Search for the cell housing the specified text and yield its [X, Y] center coordinate. 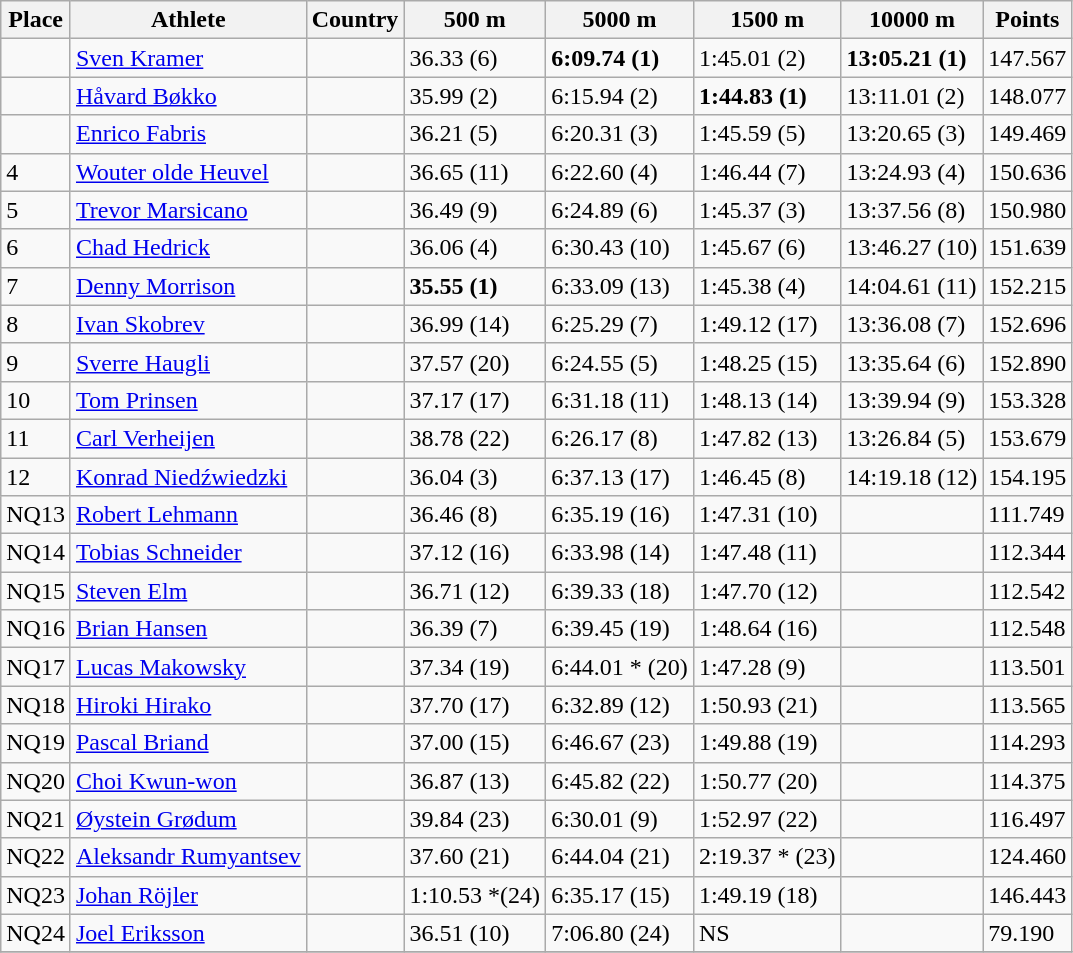
6:30.01 (9) [620, 819]
Chad Hedrick [188, 248]
1:50.93 (21) [767, 705]
8 [36, 324]
6:24.89 (6) [620, 210]
154.195 [1028, 477]
Tobias Schneider [188, 553]
Robert Lehmann [188, 515]
Country [355, 20]
37.60 (21) [475, 857]
NQ19 [36, 743]
148.077 [1028, 96]
13:36.08 (7) [912, 324]
36.04 (3) [475, 477]
1500 m [767, 20]
36.06 (4) [475, 248]
150.636 [1028, 172]
Carl Verheijen [188, 438]
1:47.82 (13) [767, 438]
36.33 (6) [475, 58]
1:47.48 (11) [767, 553]
NQ13 [36, 515]
116.497 [1028, 819]
2:19.37 * (23) [767, 857]
6:39.33 (18) [620, 591]
14:19.18 (12) [912, 477]
39.84 (23) [475, 819]
Steven Elm [188, 591]
6:33.98 (14) [620, 553]
Aleksandr Rumyantsev [188, 857]
Sven Kramer [188, 58]
7 [36, 286]
1:48.13 (14) [767, 400]
6:46.67 (23) [620, 743]
4 [36, 172]
36.99 (14) [475, 324]
Enrico Fabris [188, 134]
36.39 (7) [475, 629]
Denny Morrison [188, 286]
Johan Röjler [188, 895]
NQ23 [36, 895]
1:46.45 (8) [767, 477]
500 m [475, 20]
1:52.97 (22) [767, 819]
147.567 [1028, 58]
151.639 [1028, 248]
13:39.94 (9) [912, 400]
35.99 (2) [475, 96]
Ivan Skobrev [188, 324]
5000 m [620, 20]
36.65 (11) [475, 172]
11 [36, 438]
13:46.27 (10) [912, 248]
37.12 (16) [475, 553]
1:48.64 (16) [767, 629]
124.460 [1028, 857]
6:26.17 (8) [620, 438]
9 [36, 362]
Brian Hansen [188, 629]
6:15.94 (2) [620, 96]
13:35.64 (6) [912, 362]
6:44.01 * (20) [620, 667]
13:20.65 (3) [912, 134]
Joel Eriksson [188, 933]
Athlete [188, 20]
6:35.19 (16) [620, 515]
1:10.53 *(24) [475, 895]
Øystein Grødum [188, 819]
NQ16 [36, 629]
Hiroki Hirako [188, 705]
NQ20 [36, 781]
1:50.77 (20) [767, 781]
36.51 (10) [475, 933]
1:47.70 (12) [767, 591]
1:44.83 (1) [767, 96]
Trevor Marsicano [188, 210]
13:26.84 (5) [912, 438]
112.344 [1028, 553]
Points [1028, 20]
35.55 (1) [475, 286]
6:09.74 (1) [620, 58]
13:24.93 (4) [912, 172]
Choi Kwun-won [188, 781]
NQ18 [36, 705]
6:20.31 (3) [620, 134]
Lucas Makowsky [188, 667]
NS [767, 933]
13:11.01 (2) [912, 96]
6:30.43 (10) [620, 248]
36.46 (8) [475, 515]
Place [36, 20]
146.443 [1028, 895]
1:47.31 (10) [767, 515]
13:05.21 (1) [912, 58]
NQ22 [36, 857]
Konrad Niedźwiedzki [188, 477]
153.328 [1028, 400]
1:45.38 (4) [767, 286]
NQ14 [36, 553]
Håvard Bøkko [188, 96]
37.00 (15) [475, 743]
114.375 [1028, 781]
6:39.45 (19) [620, 629]
13:37.56 (8) [912, 210]
36.49 (9) [475, 210]
112.542 [1028, 591]
37.17 (17) [475, 400]
36.71 (12) [475, 591]
36.87 (13) [475, 781]
5 [36, 210]
111.749 [1028, 515]
79.190 [1028, 933]
Sverre Haugli [188, 362]
37.70 (17) [475, 705]
1:48.25 (15) [767, 362]
1:49.12 (17) [767, 324]
14:04.61 (11) [912, 286]
6:45.82 (22) [620, 781]
6:33.09 (13) [620, 286]
NQ21 [36, 819]
114.293 [1028, 743]
149.469 [1028, 134]
150.980 [1028, 210]
112.548 [1028, 629]
10000 m [912, 20]
10 [36, 400]
1:46.44 (7) [767, 172]
6:44.04 (21) [620, 857]
36.21 (5) [475, 134]
37.34 (19) [475, 667]
6:37.13 (17) [620, 477]
113.565 [1028, 705]
6:31.18 (11) [620, 400]
12 [36, 477]
6 [36, 248]
NQ17 [36, 667]
1:45.01 (2) [767, 58]
153.679 [1028, 438]
Wouter olde Heuvel [188, 172]
1:45.67 (6) [767, 248]
152.696 [1028, 324]
152.890 [1028, 362]
Tom Prinsen [188, 400]
1:47.28 (9) [767, 667]
1:49.88 (19) [767, 743]
6:24.55 (5) [620, 362]
152.215 [1028, 286]
NQ24 [36, 933]
Pascal Briand [188, 743]
1:49.19 (18) [767, 895]
6:22.60 (4) [620, 172]
37.57 (20) [475, 362]
1:45.59 (5) [767, 134]
38.78 (22) [475, 438]
7:06.80 (24) [620, 933]
113.501 [1028, 667]
6:35.17 (15) [620, 895]
NQ15 [36, 591]
6:25.29 (7) [620, 324]
1:45.37 (3) [767, 210]
6:32.89 (12) [620, 705]
